Extract the (X, Y) coordinate from the center of the cell holding the provided text.  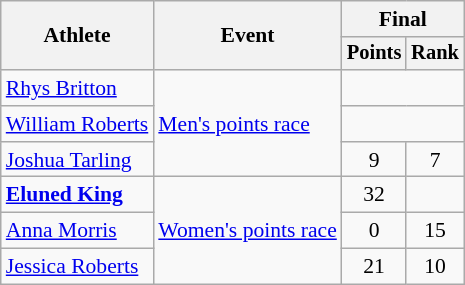
Anna Morris (78, 231)
10 (435, 267)
0 (374, 231)
Rhys Britton (78, 88)
7 (435, 160)
William Roberts (78, 124)
Athlete (78, 36)
Final (403, 19)
Points (374, 54)
Joshua Tarling (78, 160)
Jessica Roberts (78, 267)
32 (374, 195)
Men's points race (248, 124)
Event (248, 36)
Women's points race (248, 230)
15 (435, 231)
Rank (435, 54)
Eluned King (78, 195)
9 (374, 160)
21 (374, 267)
